Locate the cell with the specified text and output its [x, y] center coordinate. 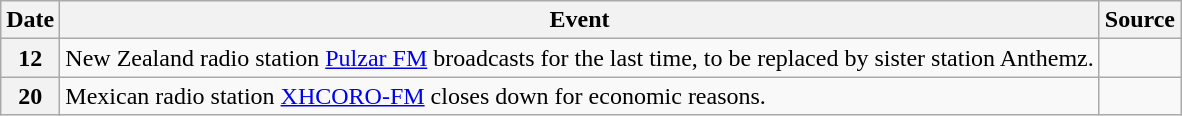
Date [30, 20]
12 [30, 58]
Source [1140, 20]
New Zealand radio station Pulzar FM broadcasts for the last time, to be replaced by sister station Anthemz. [580, 58]
Mexican radio station XHCORO-FM closes down for economic reasons. [580, 96]
Event [580, 20]
20 [30, 96]
